Detect which cell encompasses the target text, then output its [X, Y] center coordinate. 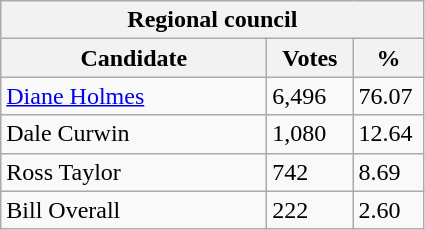
Bill Overall [134, 210]
742 [310, 172]
12.64 [388, 134]
Diane Holmes [134, 96]
Dale Curwin [134, 134]
2.60 [388, 210]
Ross Taylor [134, 172]
% [388, 58]
1,080 [310, 134]
Regional council [212, 20]
6,496 [310, 96]
Votes [310, 58]
222 [310, 210]
8.69 [388, 172]
76.07 [388, 96]
Candidate [134, 58]
